Search for the cell housing the specified text and yield its [X, Y] center coordinate. 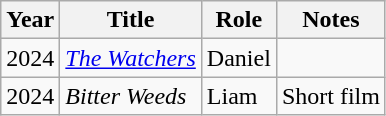
The Watchers [131, 58]
Notes [330, 20]
Short film [330, 96]
Role [238, 20]
Daniel [238, 58]
Year [30, 20]
Liam [238, 96]
Bitter Weeds [131, 96]
Title [131, 20]
